Search for the cell housing the specified text and yield its [x, y] center coordinate. 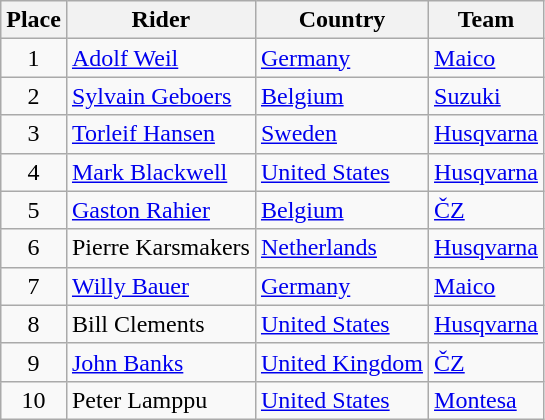
10 [34, 400]
2 [34, 96]
Rider [160, 20]
Sylvain Geboers [160, 96]
Bill Clements [160, 324]
6 [34, 248]
5 [34, 210]
Peter Lamppu [160, 400]
Montesa [486, 400]
Willy Bauer [160, 286]
1 [34, 58]
3 [34, 134]
7 [34, 286]
Mark Blackwell [160, 172]
John Banks [160, 362]
Gaston Rahier [160, 210]
Pierre Karsmakers [160, 248]
United Kingdom [342, 362]
Netherlands [342, 248]
Place [34, 20]
Country [342, 20]
8 [34, 324]
Sweden [342, 134]
Torleif Hansen [160, 134]
Adolf Weil [160, 58]
Team [486, 20]
Suzuki [486, 96]
4 [34, 172]
9 [34, 362]
